Pinpoint the cell where the given text exists, returning its (X, Y) midpoint coordinate. 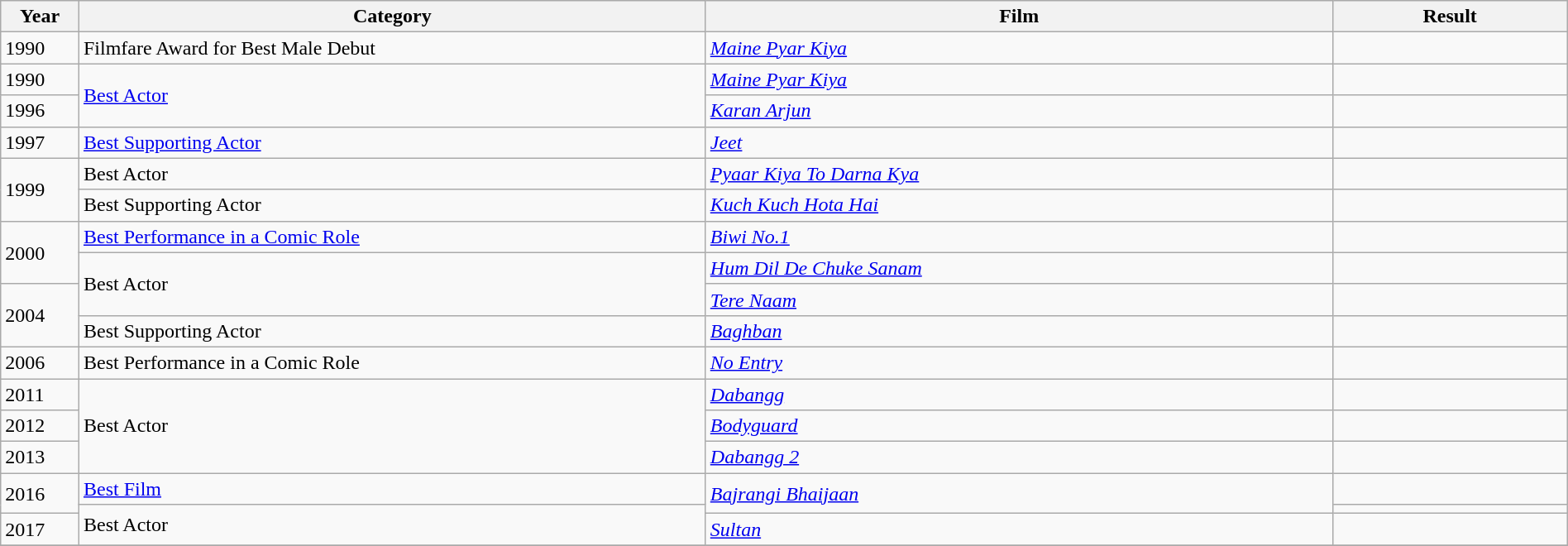
2004 (40, 315)
2006 (40, 362)
Bodyguard (1019, 426)
Bajrangi Bhaijaan (1019, 493)
2013 (40, 457)
Film (1019, 17)
2011 (40, 395)
Best Film (392, 489)
2017 (40, 529)
Category (392, 17)
No Entry (1019, 362)
Sultan (1019, 529)
1999 (40, 189)
2016 (40, 493)
1996 (40, 111)
Baghban (1019, 331)
Kuch Kuch Hota Hai (1019, 205)
Karan Arjun (1019, 111)
Dabangg (1019, 395)
Result (1450, 17)
Pyaar Kiya To Darna Kya (1019, 174)
Dabangg 2 (1019, 457)
1997 (40, 142)
Year (40, 17)
Filmfare Award for Best Male Debut (392, 48)
Biwi No.1 (1019, 237)
Hum Dil De Chuke Sanam (1019, 268)
Tere Naam (1019, 299)
Jeet (1019, 142)
2012 (40, 426)
2000 (40, 252)
